Determine the [X, Y] coordinate at the center of the cell enclosing the given text.  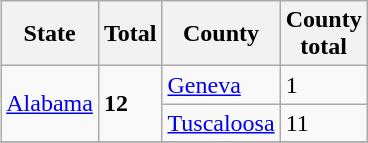
1 [324, 85]
County [221, 34]
Total [130, 34]
11 [324, 123]
Alabama [50, 104]
State [50, 34]
Geneva [221, 85]
Countytotal [324, 34]
12 [130, 104]
Tuscaloosa [221, 123]
